Pinpoint the cell where the given text exists, returning its (x, y) midpoint coordinate. 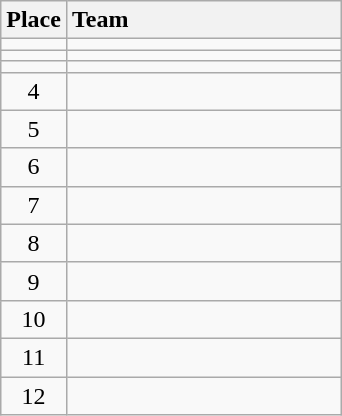
8 (34, 243)
Team (204, 20)
11 (34, 357)
Place (34, 20)
9 (34, 281)
7 (34, 205)
12 (34, 395)
6 (34, 167)
5 (34, 129)
4 (34, 91)
10 (34, 319)
